Locate the cell with the specified text and output its [x, y] center coordinate. 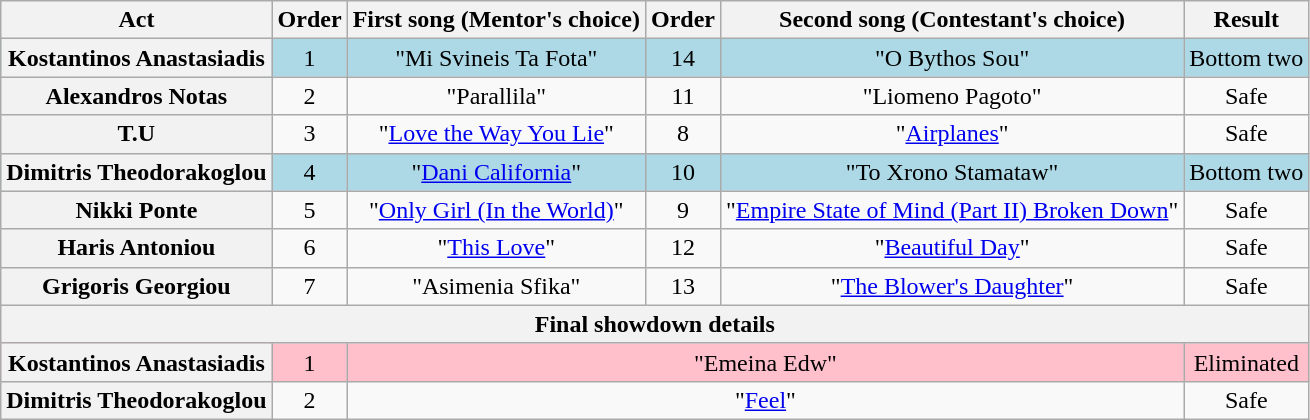
"To Xrono Stamataw" [952, 172]
"This Love" [496, 248]
"O Bythos Sou" [952, 58]
6 [310, 248]
"Mi Svineis Ta Fota" [496, 58]
7 [310, 286]
Act [136, 20]
Second song (Contestant's choice) [952, 20]
Nikki Ponte [136, 210]
First song (Mentor's choice) [496, 20]
10 [682, 172]
"Love the Way You Lie" [496, 134]
3 [310, 134]
"Beautiful Day" [952, 248]
14 [682, 58]
"The Blower's Daughter" [952, 286]
Final showdown details [655, 324]
Result [1246, 20]
Eliminated [1246, 362]
9 [682, 210]
"Dani California" [496, 172]
"Liomeno Pagoto" [952, 96]
5 [310, 210]
"Airplanes" [952, 134]
4 [310, 172]
11 [682, 96]
8 [682, 134]
T.U [136, 134]
13 [682, 286]
Grigoris Georgiou [136, 286]
"Only Girl (In the World)" [496, 210]
"Parallila" [496, 96]
Haris Antoniou [136, 248]
12 [682, 248]
"Emeina Edw" [766, 362]
"Empire State of Mind (Part II) Broken Down" [952, 210]
Alexandros Notas [136, 96]
"Feel" [766, 400]
"Asimenia Sfika" [496, 286]
